For the text-containing cell, return its midpoint in [x, y] coordinate format. 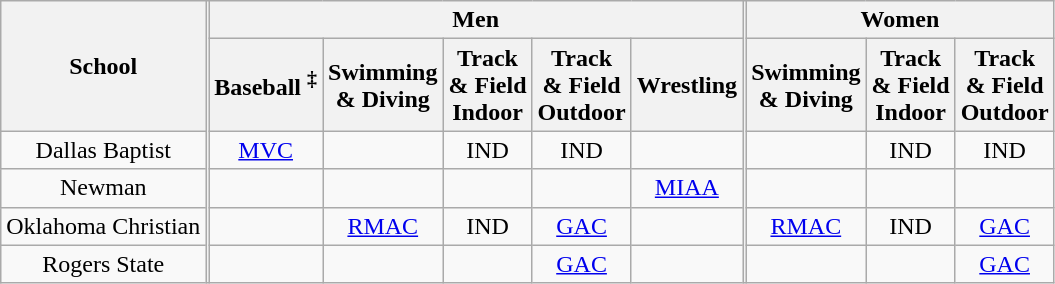
Women [900, 20]
Rogers State [104, 264]
MVC [266, 150]
Oklahoma Christian [104, 226]
Dallas Baptist [104, 150]
Wrestling [687, 85]
Baseball ‡ [266, 85]
Newman [104, 188]
Men [476, 20]
MIAA [687, 188]
School [104, 66]
